Provide the [x, y] coordinate of the cell's center where the given text is located.  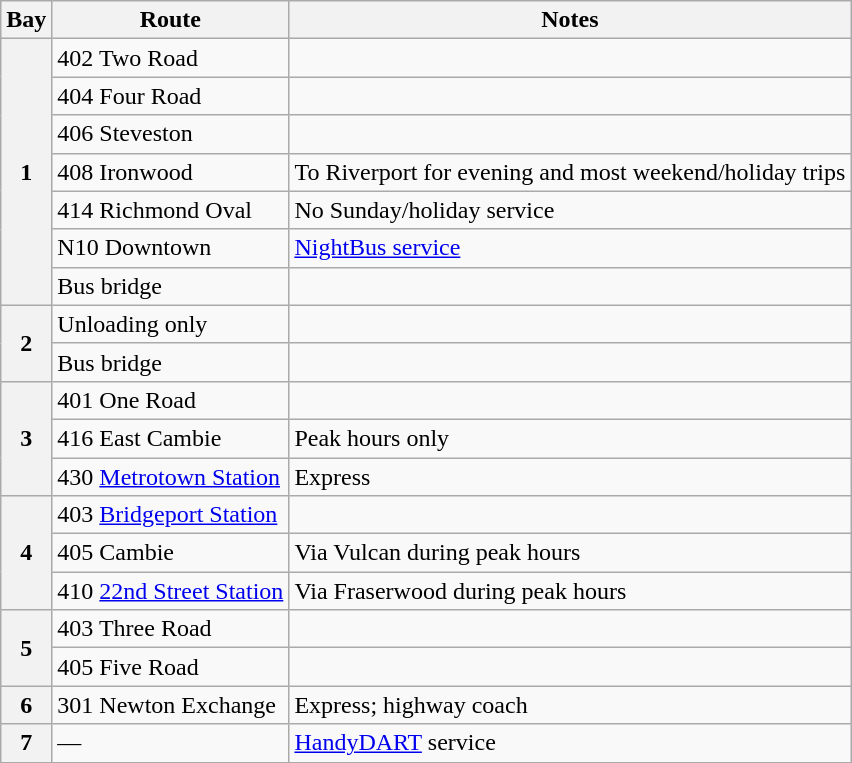
Express; highway coach [570, 705]
301 Newton Exchange [170, 705]
405 Cambie [170, 553]
6 [26, 705]
1 [26, 172]
Peak hours only [570, 438]
— [170, 743]
404 Four Road [170, 96]
406 Steveston [170, 134]
5 [26, 648]
2 [26, 343]
3 [26, 438]
Via Fraserwood during peak hours [570, 591]
410 22nd Street Station [170, 591]
Express [570, 477]
NightBus service [570, 248]
To Riverport for evening and most weekend/holiday trips [570, 172]
4 [26, 553]
Route [170, 20]
405 Five Road [170, 667]
HandyDART service [570, 743]
7 [26, 743]
403 Bridgeport Station [170, 515]
403 Three Road [170, 629]
430 Metrotown Station [170, 477]
No Sunday/holiday service [570, 210]
402 Two Road [170, 58]
N10 Downtown [170, 248]
408 Ironwood [170, 172]
Notes [570, 20]
Via Vulcan during peak hours [570, 553]
Bay [26, 20]
414 Richmond Oval [170, 210]
Unloading only [170, 324]
401 One Road [170, 400]
416 East Cambie [170, 438]
